Locate the cell with the specified text and output its [x, y] center coordinate. 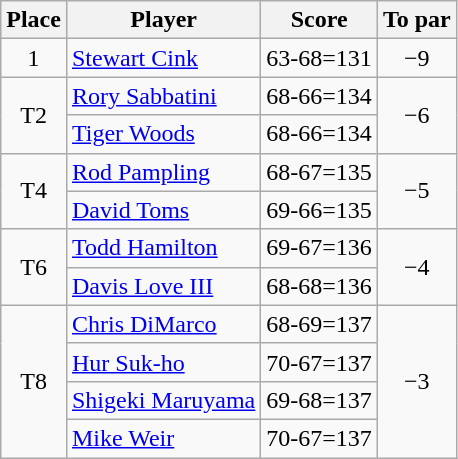
69-66=135 [320, 210]
69-68=137 [320, 400]
68-68=136 [320, 286]
68-69=137 [320, 324]
Mike Weir [163, 438]
Stewart Cink [163, 58]
Chris DiMarco [163, 324]
Hur Suk-ho [163, 362]
T8 [34, 381]
T2 [34, 115]
−5 [416, 191]
Score [320, 20]
Shigeki Maruyama [163, 400]
Rod Pampling [163, 172]
Rory Sabbatini [163, 96]
Todd Hamilton [163, 248]
T4 [34, 191]
Davis Love III [163, 286]
63-68=131 [320, 58]
69-67=136 [320, 248]
1 [34, 58]
Place [34, 20]
−9 [416, 58]
−6 [416, 115]
−3 [416, 381]
Tiger Woods [163, 134]
−4 [416, 267]
Player [163, 20]
David Toms [163, 210]
To par [416, 20]
T6 [34, 267]
68-67=135 [320, 172]
